Return [X, Y] of the center of cell containing provided text 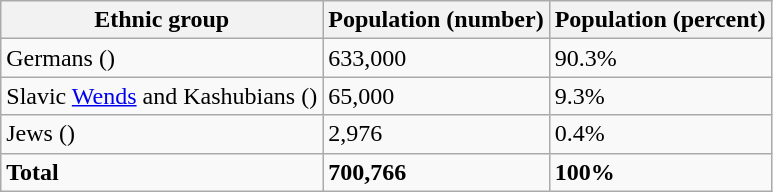
Jews () [162, 134]
Total [162, 172]
Population (number) [436, 20]
2,976 [436, 134]
65,000 [436, 96]
9.3% [660, 96]
0.4% [660, 134]
700,766 [436, 172]
Ethnic group [162, 20]
90.3% [660, 58]
100% [660, 172]
633,000 [436, 58]
Population (percent) [660, 20]
Slavic Wends and Kashubians () [162, 96]
Germans () [162, 58]
